Provide the (x, y) coordinate of the cell's center where the given text is located.  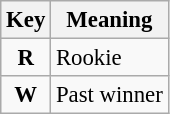
Rookie (110, 58)
Meaning (110, 20)
Key (26, 20)
R (26, 58)
W (26, 95)
Past winner (110, 95)
